For the text-containing cell, return its midpoint in (x, y) coordinate format. 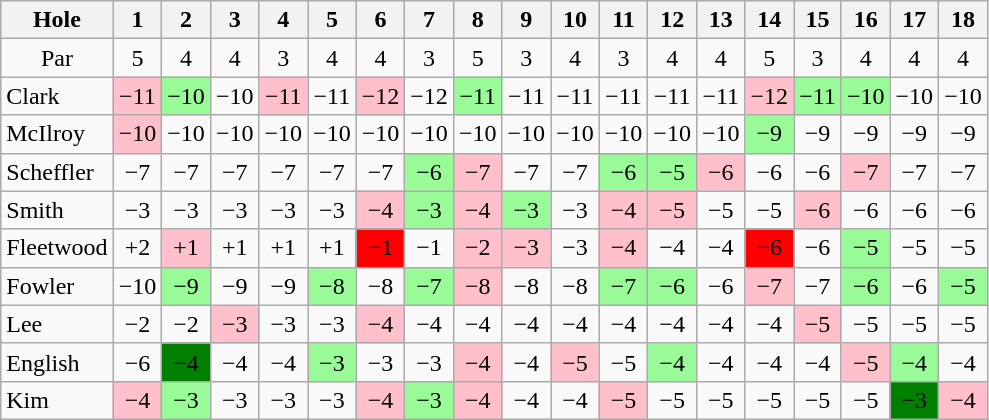
14 (770, 20)
17 (914, 20)
1 (138, 20)
2 (186, 20)
8 (478, 20)
11 (624, 20)
Fleetwood (57, 248)
9 (526, 20)
16 (866, 20)
13 (720, 20)
Fowler (57, 286)
12 (672, 20)
Smith (57, 210)
English (57, 362)
Lee (57, 324)
+2 (138, 248)
Kim (57, 400)
McIlroy (57, 134)
Par (57, 58)
18 (964, 20)
Scheffler (57, 172)
15 (818, 20)
7 (430, 20)
6 (380, 20)
Hole (57, 20)
10 (576, 20)
Clark (57, 96)
